Search for the cell housing the specified text and yield its (x, y) center coordinate. 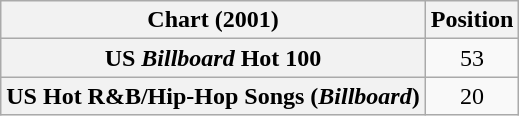
US Billboard Hot 100 (213, 58)
20 (472, 96)
US Hot R&B/Hip-Hop Songs (Billboard) (213, 96)
Position (472, 20)
53 (472, 58)
Chart (2001) (213, 20)
